Extract the (x, y) coordinate from the center of the cell holding the provided text.  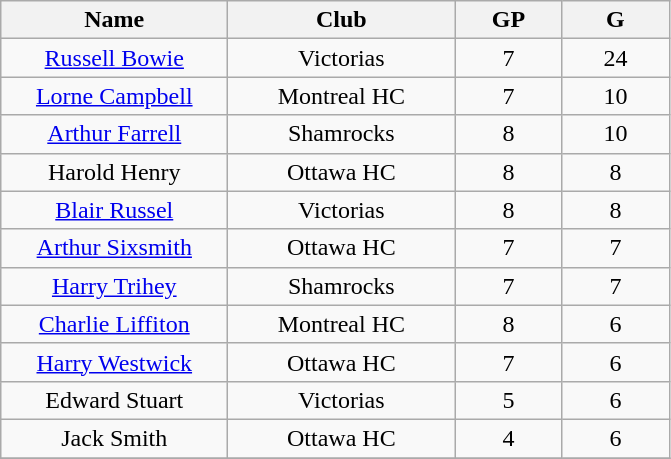
GP (508, 20)
24 (616, 58)
Charlie Liffiton (114, 324)
5 (508, 400)
Blair Russel (114, 210)
Arthur Sixsmith (114, 248)
G (616, 20)
Harry Trihey (114, 286)
Arthur Farrell (114, 134)
Lorne Campbell (114, 96)
Russell Bowie (114, 58)
Club (342, 20)
Harry Westwick (114, 362)
Edward Stuart (114, 400)
Jack Smith (114, 438)
4 (508, 438)
Harold Henry (114, 172)
Name (114, 20)
